Return the (X, Y) coordinate for the center point of the cell that contains the specified text.  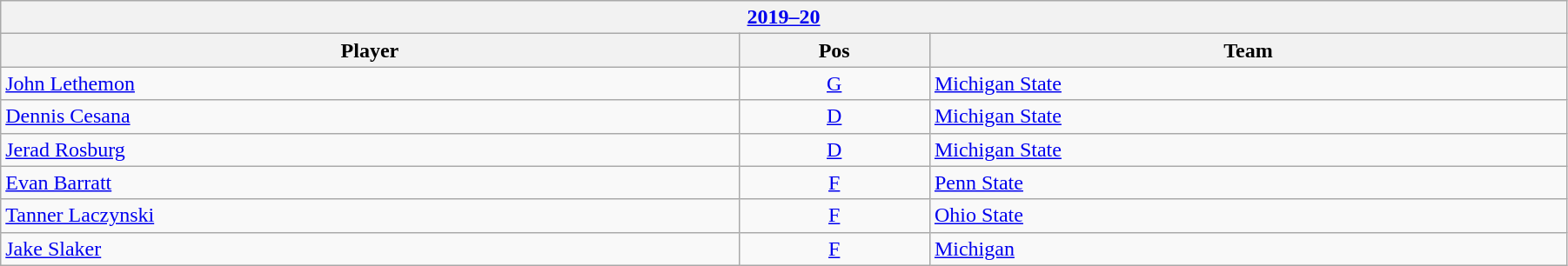
G (834, 83)
Michigan (1248, 249)
Jake Slaker (370, 249)
Penn State (1248, 183)
Dennis Cesana (370, 116)
Jerad Rosburg (370, 150)
Ohio State (1248, 216)
Player (370, 50)
Evan Barratt (370, 183)
2019–20 (784, 17)
Tanner Laczynski (370, 216)
John Lethemon (370, 83)
Team (1248, 50)
Pos (834, 50)
